Extract the (x, y) coordinate from the center of the cell holding the provided text.  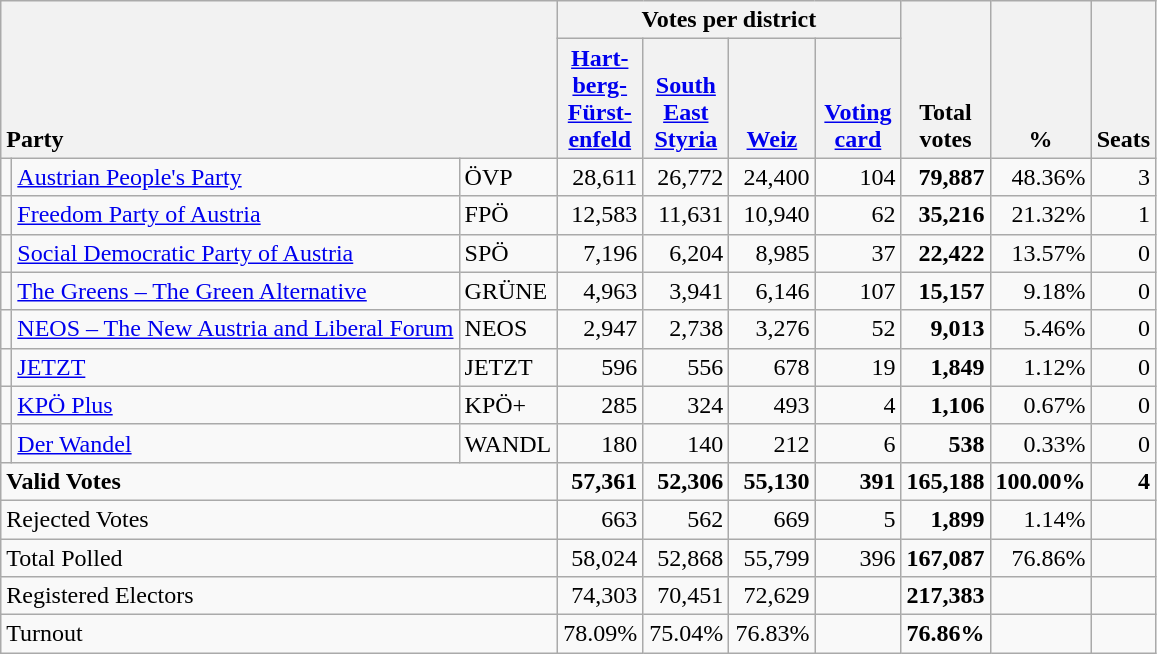
493 (772, 405)
0.33% (1040, 443)
NEOS – The New Austria and Liberal Forum (236, 329)
556 (686, 367)
1.12% (1040, 367)
285 (600, 405)
Votingcard (858, 98)
28,611 (600, 177)
Hart-berg-Fürst-enfeld (600, 98)
6 (858, 443)
324 (686, 405)
72,629 (772, 596)
55,130 (772, 481)
6,204 (686, 253)
3,276 (772, 329)
180 (600, 443)
62 (858, 215)
37 (858, 253)
% (1040, 80)
3,941 (686, 291)
57,361 (600, 481)
35,216 (946, 215)
48.36% (1040, 177)
8,985 (772, 253)
Weiz (772, 98)
2,738 (686, 329)
167,087 (946, 557)
1.14% (1040, 519)
52,868 (686, 557)
562 (686, 519)
678 (772, 367)
79,887 (946, 177)
The Greens – The Green Alternative (236, 291)
1,899 (946, 519)
NEOS (508, 329)
212 (772, 443)
9,013 (946, 329)
0.67% (1040, 405)
100.00% (1040, 481)
5.46% (1040, 329)
1,106 (946, 405)
SPÖ (508, 253)
663 (600, 519)
12,583 (600, 215)
ÖVP (508, 177)
Seats (1123, 80)
Rejected Votes (279, 519)
140 (686, 443)
1,849 (946, 367)
Turnout (279, 634)
KPÖ+ (508, 405)
9.18% (1040, 291)
7,196 (600, 253)
2,947 (600, 329)
70,451 (686, 596)
FPÖ (508, 215)
Austrian People's Party (236, 177)
74,303 (600, 596)
52 (858, 329)
Valid Votes (279, 481)
396 (858, 557)
15,157 (946, 291)
GRÜNE (508, 291)
SouthEastStyria (686, 98)
1 (1123, 215)
165,188 (946, 481)
Total Polled (279, 557)
52,306 (686, 481)
6,146 (772, 291)
104 (858, 177)
Registered Electors (279, 596)
Votes per district (729, 20)
Der Wandel (236, 443)
26,772 (686, 177)
5 (858, 519)
75.04% (686, 634)
Totalvotes (946, 80)
KPÖ Plus (236, 405)
4,963 (600, 291)
10,940 (772, 215)
76.83% (772, 634)
3 (1123, 177)
19 (858, 367)
Freedom Party of Austria (236, 215)
538 (946, 443)
Social Democratic Party of Austria (236, 253)
22,422 (946, 253)
107 (858, 291)
78.09% (600, 634)
55,799 (772, 557)
669 (772, 519)
Party (279, 80)
58,024 (600, 557)
596 (600, 367)
WANDL (508, 443)
13.57% (1040, 253)
391 (858, 481)
11,631 (686, 215)
24,400 (772, 177)
21.32% (1040, 215)
217,383 (946, 596)
